Find where the given text appears and provide that cell's center as (x, y) coordinate. 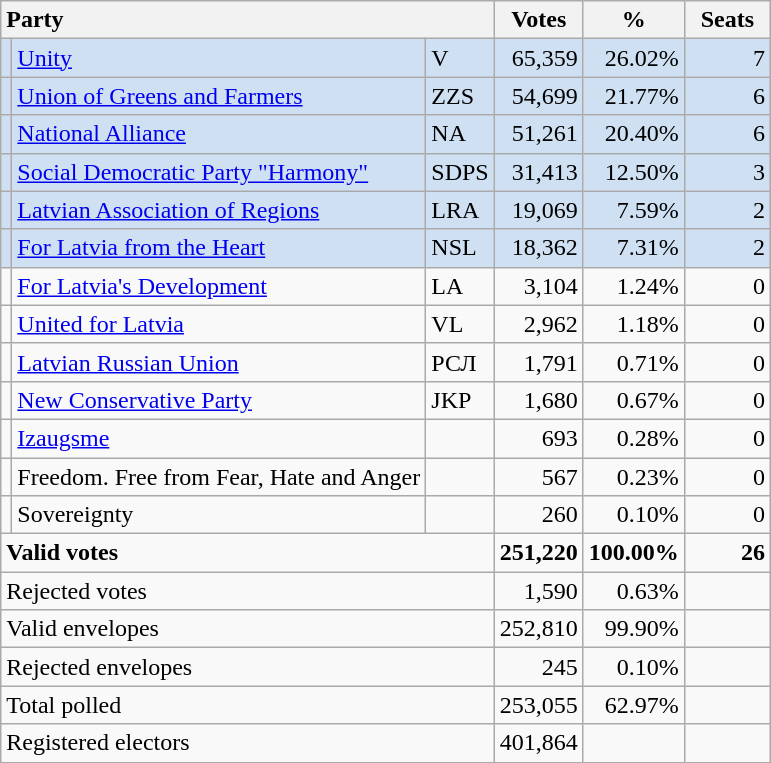
Rejected votes (248, 591)
51,261 (538, 134)
26.02% (634, 58)
Rejected envelopes (248, 667)
12.50% (634, 172)
3,104 (538, 286)
21.77% (634, 96)
NSL (460, 248)
Izaugsme (219, 438)
2,962 (538, 324)
26 (727, 553)
252,810 (538, 629)
1.18% (634, 324)
1.24% (634, 286)
% (634, 20)
1,590 (538, 591)
99.90% (634, 629)
62.97% (634, 705)
251,220 (538, 553)
54,699 (538, 96)
19,069 (538, 210)
Votes (538, 20)
Sovereignty (219, 515)
1,791 (538, 362)
20.40% (634, 134)
Social Democratic Party "Harmony" (219, 172)
Valid votes (248, 553)
Latvian Association of Regions (219, 210)
New Conservative Party (219, 400)
For Latvia's Development (219, 286)
NA (460, 134)
253,055 (538, 705)
Freedom. Free from Fear, Hate and Anger (219, 477)
Valid envelopes (248, 629)
0.28% (634, 438)
260 (538, 515)
РСЛ (460, 362)
567 (538, 477)
Seats (727, 20)
Registered electors (248, 743)
1,680 (538, 400)
18,362 (538, 248)
For Latvia from the Heart (219, 248)
JKP (460, 400)
Party (248, 20)
401,864 (538, 743)
0.63% (634, 591)
Total polled (248, 705)
Latvian Russian Union (219, 362)
3 (727, 172)
SDPS (460, 172)
7.59% (634, 210)
693 (538, 438)
100.00% (634, 553)
7.31% (634, 248)
Unity (219, 58)
7 (727, 58)
United for Latvia (219, 324)
V (460, 58)
31,413 (538, 172)
VL (460, 324)
0.71% (634, 362)
0.23% (634, 477)
LA (460, 286)
ZZS (460, 96)
65,359 (538, 58)
Union of Greens and Farmers (219, 96)
National Alliance (219, 134)
LRA (460, 210)
0.67% (634, 400)
245 (538, 667)
